Identify which cell holds the provided text, then report its [X, Y] central coordinate. 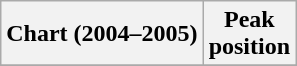
Chart (2004–2005) [102, 34]
Peakposition [249, 34]
